From the cell containing the given text, extract its center point as (x, y) coordinate. 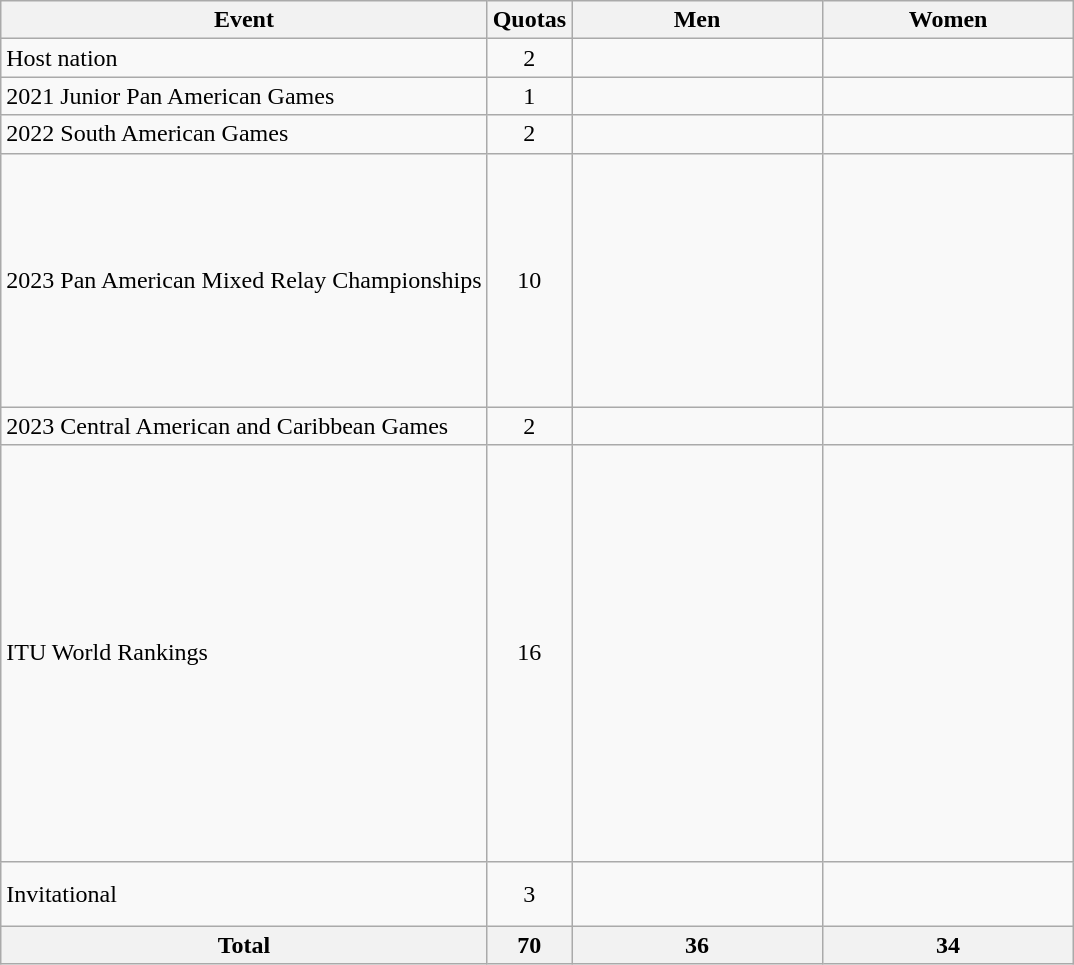
16 (529, 653)
36 (698, 945)
Quotas (529, 20)
Invitational (244, 894)
10 (529, 280)
Total (244, 945)
Event (244, 20)
2021 Junior Pan American Games (244, 96)
Men (698, 20)
3 (529, 894)
2022 South American Games (244, 134)
Women (948, 20)
ITU World Rankings (244, 653)
2023 Central American and Caribbean Games (244, 426)
34 (948, 945)
2023 Pan American Mixed Relay Championships (244, 280)
Host nation (244, 58)
1 (529, 96)
70 (529, 945)
